Detect which cell encompasses the target text, then output its [X, Y] center coordinate. 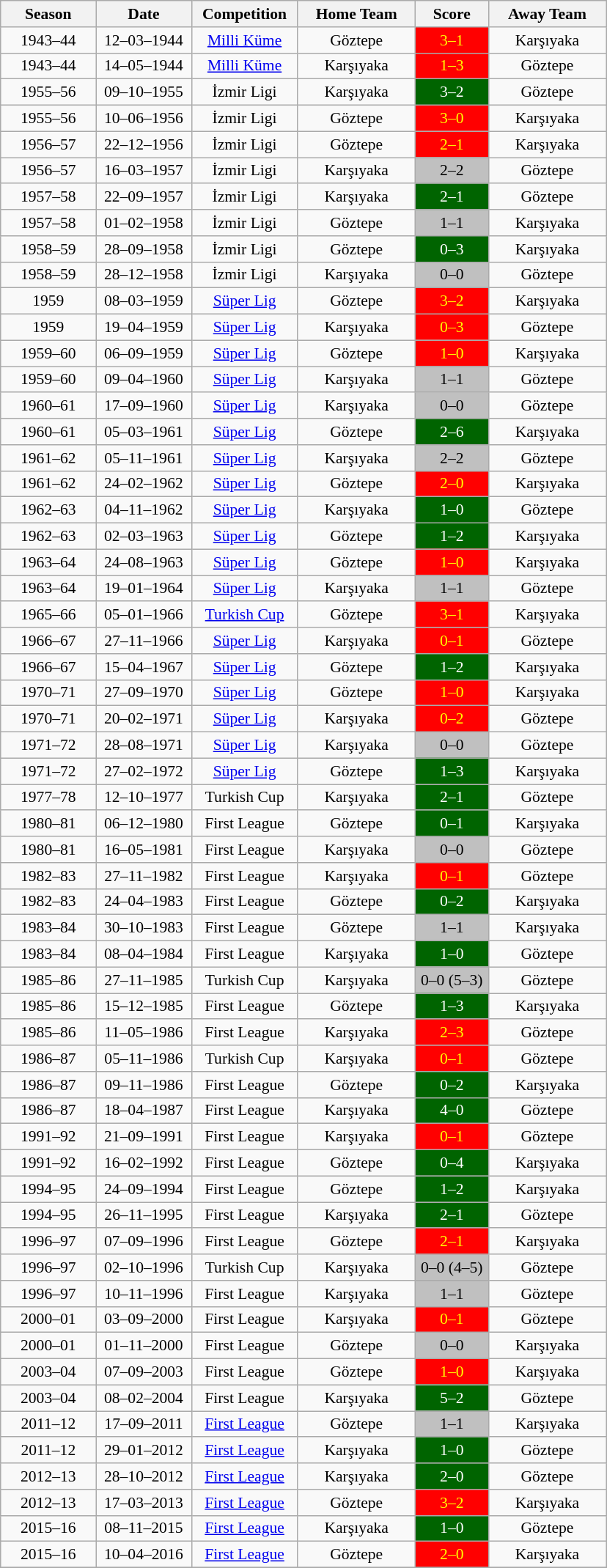
09–11–1986 [144, 1085]
18–04–1987 [144, 1111]
08–02–2004 [144, 1398]
3–0 [452, 119]
16–02–1992 [144, 1163]
07–09–1996 [144, 1242]
14–05–1944 [144, 66]
22–12–1956 [144, 144]
28–08–1971 [144, 746]
27–02–1972 [144, 771]
09–10–1955 [144, 92]
16–03–1957 [144, 171]
Home Team [356, 14]
26–11–1995 [144, 1215]
06–09–1959 [144, 353]
01–02–1958 [144, 223]
01–11–2000 [144, 1346]
17–03–2013 [144, 1503]
21–09–1991 [144, 1137]
19–01–1964 [144, 589]
15–04–1967 [144, 667]
17–09–1960 [144, 406]
05–11–1986 [144, 1059]
27–09–1970 [144, 693]
24–04–1983 [144, 902]
08–04–1984 [144, 954]
27–11–1966 [144, 641]
1965–66 [48, 615]
30–10–1983 [144, 928]
06–12–1980 [144, 824]
10–11–1996 [144, 1294]
22–09–1957 [144, 197]
12–10–1977 [144, 798]
04–11–1962 [144, 510]
28–09–1958 [144, 249]
05–11–1961 [144, 458]
10–06–1956 [144, 119]
02–10–1996 [144, 1267]
Season [48, 14]
02–03–1963 [144, 537]
28–10–2012 [144, 1476]
08–03–1959 [144, 301]
5–2 [452, 1398]
08–11–2015 [144, 1528]
12–03–1944 [144, 40]
Away Team [547, 14]
28–12–1958 [144, 275]
20–02–1971 [144, 719]
03–09–2000 [144, 1319]
15–12–1985 [144, 1006]
27–11–1982 [144, 876]
09–04–1960 [144, 380]
2–3 [452, 1033]
24–08–1963 [144, 562]
Date [144, 14]
2–6 [452, 432]
Score [452, 14]
27–11–1985 [144, 980]
05–03–1961 [144, 432]
24–09–1994 [144, 1189]
24–02–1962 [144, 484]
0–0 (4–5) [452, 1267]
10–04–2016 [144, 1555]
1977–78 [48, 798]
19–04–1959 [144, 328]
0–0 (5–3) [452, 980]
07–09–2003 [144, 1372]
Competition [245, 14]
29–01–2012 [144, 1451]
11–05–1986 [144, 1033]
0–4 [452, 1163]
05–01–1966 [144, 615]
4–0 [452, 1111]
17–09–2011 [144, 1424]
16–05–1981 [144, 850]
